Extract the [X, Y] coordinate from the center of the cell holding the provided text.  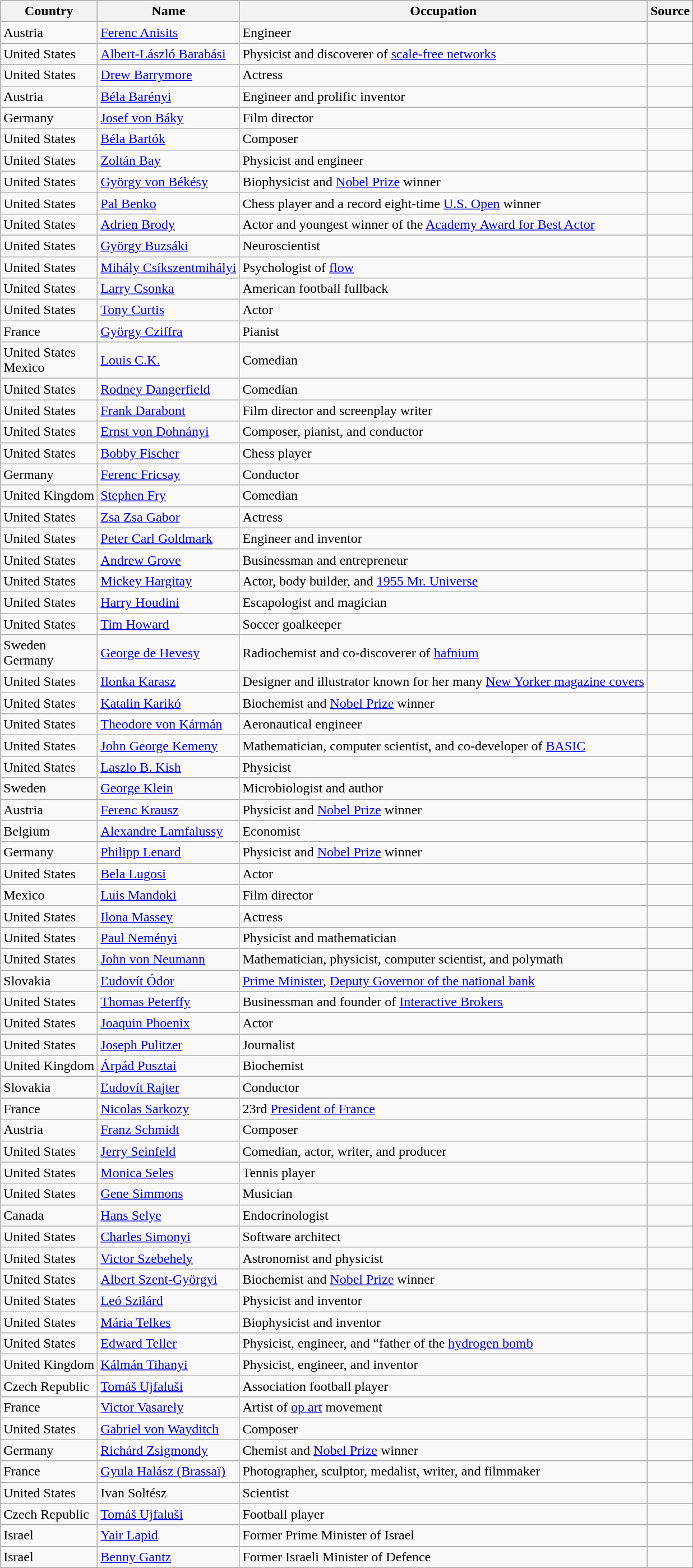
Rodney Dangerfield [168, 389]
Ferenc Fricsay [168, 474]
Paul Neményi [168, 938]
Benny Gantz [168, 1557]
Ilonka Karasz [168, 682]
Ernst von Dohnányi [168, 432]
Microbiologist and author [443, 788]
Radiochemist and co-discoverer of hafnium [443, 653]
Albert Szent-Györgyi [168, 1279]
Tony Curtis [168, 310]
Software architect [443, 1237]
Physicist [443, 767]
György von Békésy [168, 182]
Gabriel von Wayditch [168, 1429]
Former Prime Minister of Israel [443, 1535]
Canada [49, 1215]
John George Kemeny [168, 746]
Victor Szebehely [168, 1258]
Yair Lapid [168, 1535]
Chess player [443, 453]
Escapologist and magician [443, 602]
Adrien Brody [168, 224]
Physicist and mathematician [443, 938]
Louis C.K. [168, 360]
Katalin Karikó [168, 703]
Mathematician, physicist, computer scientist, and polymath [443, 959]
Bela Lugosi [168, 874]
Joseph Pulitzer [168, 1045]
Alexandre Lamfalussy [168, 831]
Philipp Lenard [168, 852]
Leó Szilárd [168, 1300]
Ferenc Krausz [168, 810]
Edward Teller [168, 1344]
Astronomist and physicist [443, 1258]
Andrew Grove [168, 560]
Ľudovít Ódor [168, 981]
Comedian, actor, writer, and producer [443, 1151]
Theodore von Kármán [168, 725]
Belgium [49, 831]
United States Mexico [49, 360]
Engineer and inventor [443, 538]
Biophysicist and inventor [443, 1322]
Businessman and founder of Interactive Brokers [443, 1002]
Bobby Fischer [168, 453]
Gene Simmons [168, 1194]
Neuroscientist [443, 246]
Zsa Zsa Gabor [168, 517]
Ferenc Anisits [168, 33]
Endocrinologist [443, 1215]
Former Israeli Minister of Defence [443, 1557]
Richárd Zsigmondy [168, 1450]
György Buzsáki [168, 246]
Hans Selye [168, 1215]
Physicist and inventor [443, 1300]
Soccer goalkeeper [443, 624]
Musician [443, 1194]
Occupation [443, 11]
Businessman and entrepreneur [443, 560]
Drew Barrymore [168, 75]
Chess player and a record eight-time U.S. Open winner [443, 203]
Harry Houdini [168, 602]
Football player [443, 1514]
George Klein [168, 788]
Physicist and engineer [443, 160]
Engineer and prolific inventor [443, 96]
Mária Telkes [168, 1322]
Country [49, 11]
Béla Bartók [168, 139]
Chemist and Nobel Prize winner [443, 1450]
American football fullback [443, 289]
Pal Benko [168, 203]
Ivan Soltész [168, 1493]
Journalist [443, 1045]
Prime Minister, Deputy Governor of the national bank [443, 981]
Larry Csonka [168, 289]
Artist of op art movement [443, 1408]
Jerry Seinfeld [168, 1151]
Actor, body builder, and 1955 Mr. Universe [443, 581]
Association football player [443, 1386]
Joaquin Phoenix [168, 1023]
Franz Schmidt [168, 1130]
Designer and illustrator known for her many New Yorker magazine covers [443, 682]
Tennis player [443, 1173]
Composer, pianist, and conductor [443, 432]
23rd President of France [443, 1109]
Josef von Báky [168, 118]
Source [669, 11]
Film director and screenplay writer [443, 411]
Mihály Csíkszentmihályi [168, 268]
Nicolas Sarkozy [168, 1109]
Aeronautical engineer [443, 725]
Physicist and discoverer of scale-free networks [443, 54]
Kálmán Tihanyi [168, 1365]
George de Hevesy [168, 653]
Laszlo B. Kish [168, 767]
György Cziffra [168, 331]
Zoltán Bay [168, 160]
Physicist, engineer, and inventor [443, 1365]
Ľudovít Rajter [168, 1087]
Mexico [49, 895]
Luis Mandoki [168, 895]
Psychologist of flow [443, 268]
Béla Barényi [168, 96]
Stephen Fry [168, 496]
Thomas Peterffy [168, 1002]
Tim Howard [168, 624]
Pianist [443, 331]
Engineer [443, 33]
Name [168, 11]
Biochemist [443, 1066]
Albert-László Barabási [168, 54]
Gyula Halász (Brassaï) [168, 1472]
Charles Simonyi [168, 1237]
Victor Vasarely [168, 1408]
Frank Darabont [168, 411]
John von Neumann [168, 959]
Mickey Hargitay [168, 581]
Peter Carl Goldmark [168, 538]
Physicist, engineer, and “father of the hydrogen bomb [443, 1344]
Photographer, sculptor, medalist, writer, and filmmaker [443, 1472]
Economist [443, 831]
Sweden Germany [49, 653]
Ilona Massey [168, 916]
Monica Seles [168, 1173]
Sweden [49, 788]
Árpád Pusztai [168, 1066]
Actor and youngest winner of the Academy Award for Best Actor [443, 224]
Scientist [443, 1493]
Biophysicist and Nobel Prize winner [443, 182]
Mathematician, computer scientist, and co-developer of BASIC [443, 746]
